Return the [X, Y] coordinate for the center point of the cell that contains the specified text.  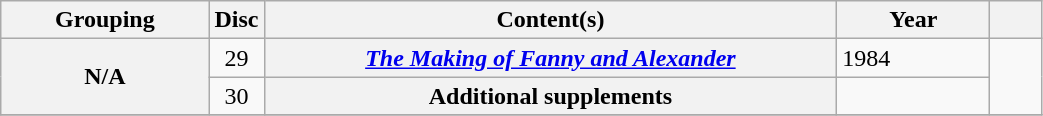
Grouping [105, 20]
30 [236, 96]
Content(s) [550, 20]
Additional supplements [550, 96]
Disc [236, 20]
Year [914, 20]
29 [236, 58]
1984 [914, 58]
The Making of Fanny and Alexander [550, 58]
N/A [105, 77]
